For the text-containing cell, return its midpoint in (x, y) coordinate format. 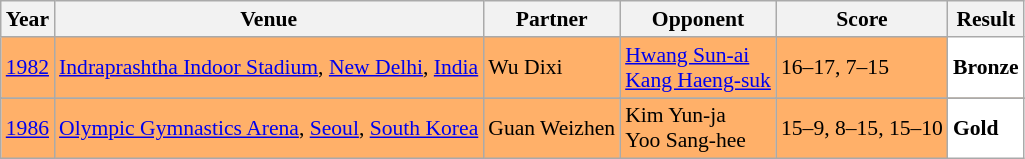
1986 (28, 128)
Bronze (986, 68)
Score (862, 19)
15–9, 8–15, 15–10 (862, 128)
Indraprashtha Indoor Stadium, New Delhi, India (268, 68)
Partner (552, 19)
Hwang Sun-ai Kang Haeng-suk (698, 68)
1982 (28, 68)
Guan Weizhen (552, 128)
Wu Dixi (552, 68)
16–17, 7–15 (862, 68)
Olympic Gymnastics Arena, Seoul, South Korea (268, 128)
Opponent (698, 19)
Venue (268, 19)
Year (28, 19)
Result (986, 19)
Kim Yun-ja Yoo Sang-hee (698, 128)
Gold (986, 128)
